Find where the given text appears and provide that cell's center as [X, Y] coordinate. 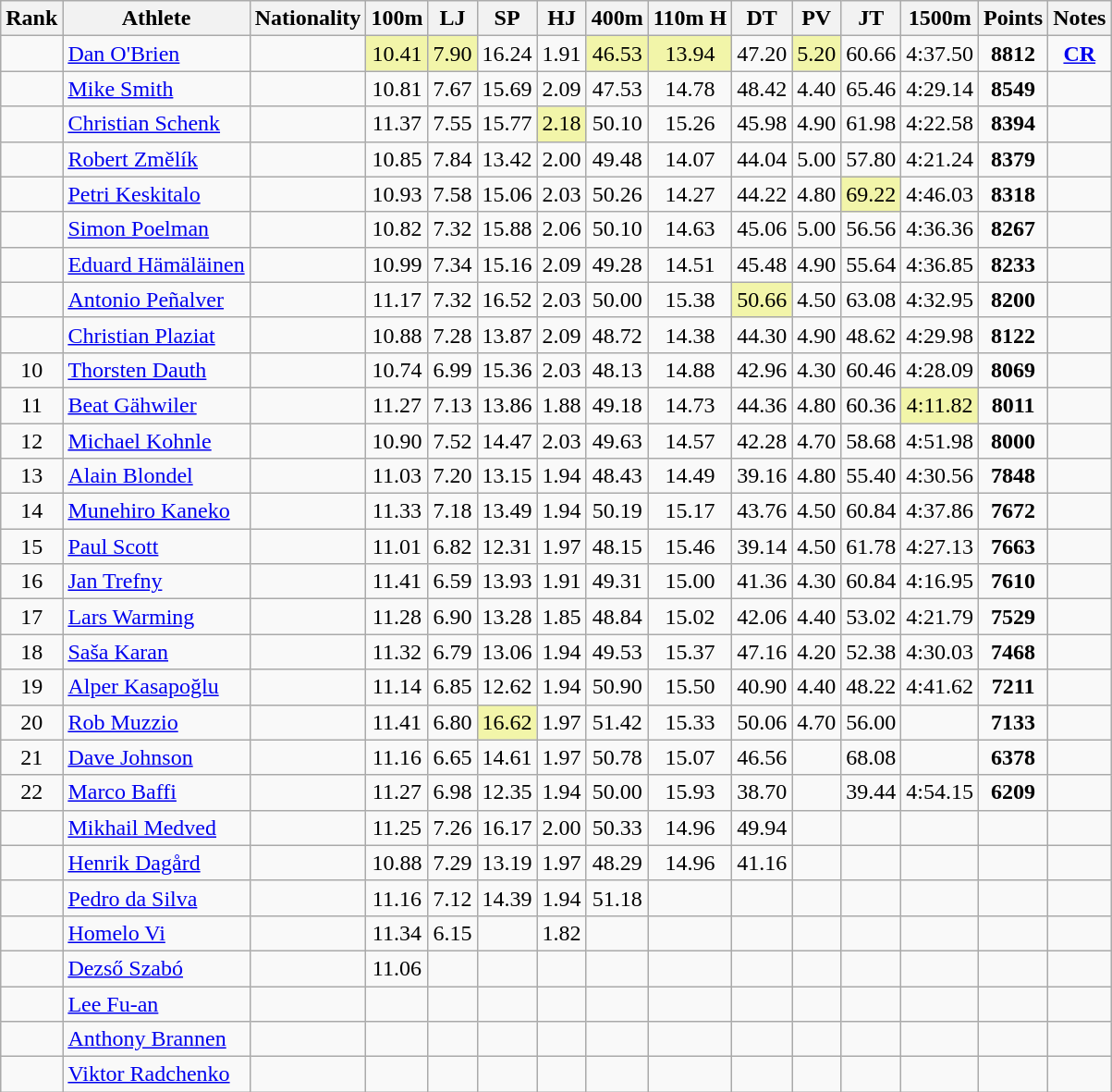
63.08 [871, 300]
Nationality [308, 18]
11.25 [397, 828]
Thorsten Dauth [156, 370]
7.29 [453, 863]
1.82 [562, 933]
7.55 [453, 124]
6378 [1013, 757]
11.17 [397, 300]
15.77 [507, 124]
Dan O'Brien [156, 54]
4:41.62 [940, 687]
Christian Schenk [156, 124]
46.53 [617, 54]
Alper Kasapoğlu [156, 687]
49.94 [762, 828]
13.86 [507, 405]
49.48 [617, 159]
7.58 [453, 194]
60.46 [871, 370]
15.33 [690, 722]
8122 [1013, 335]
46.56 [762, 757]
4:30.56 [940, 476]
50.26 [617, 194]
15.36 [507, 370]
69.22 [871, 194]
49.63 [617, 441]
400m [617, 18]
12.31 [507, 546]
14.73 [690, 405]
DT [762, 18]
15.00 [690, 582]
16.24 [507, 54]
11.03 [397, 476]
13.28 [507, 617]
14.78 [690, 89]
8394 [1013, 124]
Pedro da Silva [156, 898]
13.15 [507, 476]
8233 [1013, 264]
42.06 [762, 617]
12.62 [507, 687]
15.17 [690, 511]
50.90 [617, 687]
15.02 [690, 617]
50.19 [617, 511]
7610 [1013, 582]
1.85 [562, 617]
68.08 [871, 757]
Saša Karan [156, 652]
47.53 [617, 89]
LJ [453, 18]
4:32.95 [940, 300]
8549 [1013, 89]
49.28 [617, 264]
11 [31, 405]
Dezső Szabó [156, 968]
19 [31, 687]
48.62 [871, 335]
15.26 [690, 124]
6.82 [453, 546]
7.20 [453, 476]
4:54.15 [940, 792]
8200 [1013, 300]
61.78 [871, 546]
Robert Změlík [156, 159]
57.80 [871, 159]
Mikhail Medved [156, 828]
14.63 [690, 229]
13.87 [507, 335]
13.42 [507, 159]
13 [31, 476]
14.27 [690, 194]
Beat Gähwiler [156, 405]
7.67 [453, 89]
48.13 [617, 370]
13.94 [690, 54]
10.99 [397, 264]
8812 [1013, 54]
50.78 [617, 757]
7211 [1013, 687]
8011 [1013, 405]
Paul Scott [156, 546]
48.84 [617, 617]
14.57 [690, 441]
110m H [690, 18]
15.69 [507, 89]
50.06 [762, 722]
100m [397, 18]
45.48 [762, 264]
42.28 [762, 441]
48.29 [617, 863]
58.68 [871, 441]
48.72 [617, 335]
Alain Blondel [156, 476]
56.00 [871, 722]
11.14 [397, 687]
10.85 [397, 159]
4:36.85 [940, 264]
Simon Poelman [156, 229]
49.53 [617, 652]
4:37.86 [940, 511]
8379 [1013, 159]
22 [31, 792]
49.18 [617, 405]
17 [31, 617]
7529 [1013, 617]
21 [31, 757]
13.19 [507, 863]
8318 [1013, 194]
40.90 [762, 687]
44.30 [762, 335]
Munehiro Kaneko [156, 511]
41.36 [762, 582]
Christian Plaziat [156, 335]
6.80 [453, 722]
10.81 [397, 89]
13.06 [507, 652]
43.76 [762, 511]
11.01 [397, 546]
Michael Kohnle [156, 441]
15.38 [690, 300]
38.70 [762, 792]
Henrik Dagård [156, 863]
44.36 [762, 405]
6209 [1013, 792]
10.74 [397, 370]
1500m [940, 18]
15.07 [690, 757]
Anthony Brannen [156, 1039]
11.06 [397, 968]
41.16 [762, 863]
13.49 [507, 511]
15.37 [690, 652]
45.98 [762, 124]
Petri Keskitalo [156, 194]
12.35 [507, 792]
20 [31, 722]
4:30.03 [940, 652]
47.20 [762, 54]
Mike Smith [156, 89]
7.34 [453, 264]
7468 [1013, 652]
10.41 [397, 54]
14.49 [690, 476]
49.31 [617, 582]
6.59 [453, 582]
SP [507, 18]
11.37 [397, 124]
Rank [31, 18]
48.43 [617, 476]
JT [871, 18]
10.82 [397, 229]
7.52 [453, 441]
4:28.09 [940, 370]
15.16 [507, 264]
Homelo Vi [156, 933]
55.64 [871, 264]
14.47 [507, 441]
48.15 [617, 546]
15.06 [507, 194]
10.93 [397, 194]
50.66 [762, 300]
4:51.98 [940, 441]
Viktor Radchenko [156, 1074]
7.13 [453, 405]
11.28 [397, 617]
16.62 [507, 722]
7848 [1013, 476]
4:22.58 [940, 124]
42.96 [762, 370]
39.16 [762, 476]
11.32 [397, 652]
10.90 [397, 441]
4:21.79 [940, 617]
6.65 [453, 757]
48.22 [871, 687]
4:36.36 [940, 229]
14.88 [690, 370]
4:29.98 [940, 335]
Athlete [156, 18]
6.99 [453, 370]
15.88 [507, 229]
7.90 [453, 54]
2.06 [562, 229]
Points [1013, 18]
4:46.03 [940, 194]
51.18 [617, 898]
14 [31, 511]
39.44 [871, 792]
4:29.14 [940, 89]
14.51 [690, 264]
16.52 [507, 300]
44.22 [762, 194]
14.39 [507, 898]
7133 [1013, 722]
61.98 [871, 124]
Dave Johnson [156, 757]
Rob Muzzio [156, 722]
11.34 [397, 933]
11.33 [397, 511]
Lars Warming [156, 617]
48.42 [762, 89]
8069 [1013, 370]
4:27.13 [940, 546]
7.28 [453, 335]
55.40 [871, 476]
7.26 [453, 828]
15 [31, 546]
14.38 [690, 335]
6.90 [453, 617]
Eduard Hämäläinen [156, 264]
14.61 [507, 757]
50.33 [617, 828]
4:16.95 [940, 582]
6.15 [453, 933]
HJ [562, 18]
51.42 [617, 722]
44.04 [762, 159]
45.06 [762, 229]
6.85 [453, 687]
56.56 [871, 229]
7672 [1013, 511]
15.50 [690, 687]
6.79 [453, 652]
Notes [1080, 18]
65.46 [871, 89]
6.98 [453, 792]
4:37.50 [940, 54]
Antonio Peñalver [156, 300]
Jan Trefny [156, 582]
53.02 [871, 617]
13.93 [507, 582]
47.16 [762, 652]
5.20 [817, 54]
4:21.24 [940, 159]
4.20 [817, 652]
7.18 [453, 511]
15.46 [690, 546]
4:11.82 [940, 405]
1.88 [562, 405]
52.38 [871, 652]
8267 [1013, 229]
14.07 [690, 159]
15.93 [690, 792]
2.18 [562, 124]
CR [1080, 54]
16 [31, 582]
Marco Baffi [156, 792]
18 [31, 652]
60.66 [871, 54]
12 [31, 441]
7.84 [453, 159]
39.14 [762, 546]
7663 [1013, 546]
60.36 [871, 405]
16.17 [507, 828]
7.12 [453, 898]
8000 [1013, 441]
10 [31, 370]
Lee Fu-an [156, 1003]
PV [817, 18]
